Return the [X, Y] coordinate for the center point of the cell that contains the specified text.  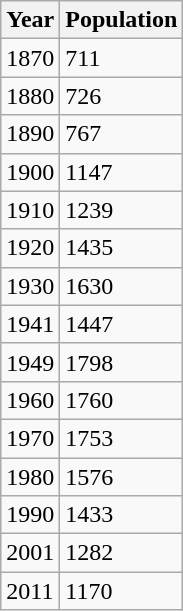
1920 [30, 248]
1282 [122, 553]
2001 [30, 553]
1433 [122, 515]
1970 [30, 438]
711 [122, 58]
767 [122, 134]
Year [30, 20]
1630 [122, 286]
1900 [30, 172]
Population [122, 20]
1880 [30, 96]
1960 [30, 400]
1870 [30, 58]
1890 [30, 134]
1435 [122, 248]
726 [122, 96]
1798 [122, 362]
1941 [30, 324]
2011 [30, 591]
1980 [30, 477]
1949 [30, 362]
1930 [30, 286]
1910 [30, 210]
1170 [122, 591]
1239 [122, 210]
1447 [122, 324]
1753 [122, 438]
1760 [122, 400]
1990 [30, 515]
1147 [122, 172]
1576 [122, 477]
